From the cell containing the given text, extract its center point as [x, y] coordinate. 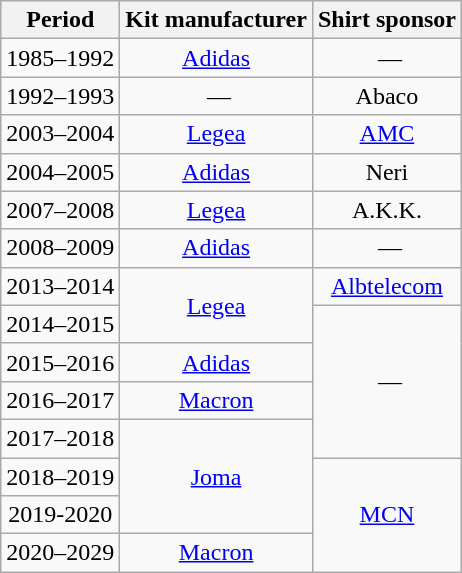
Period [60, 20]
2004–2005 [60, 172]
Kit manufacturer [216, 20]
2007–2008 [60, 210]
Abaco [386, 96]
1985–1992 [60, 58]
A.K.K. [386, 210]
2018–2019 [60, 477]
Neri [386, 172]
AMC [386, 134]
2020–2029 [60, 553]
Joma [216, 476]
MCN [386, 515]
Albtelecom [386, 286]
2016–2017 [60, 400]
2015–2016 [60, 362]
2003–2004 [60, 134]
2017–2018 [60, 438]
Shirt sponsor [386, 20]
2019-2020 [60, 515]
2008–2009 [60, 248]
1992–1993 [60, 96]
2014–2015 [60, 324]
2013–2014 [60, 286]
